Pinpoint the cell where the given text exists, returning its [x, y] midpoint coordinate. 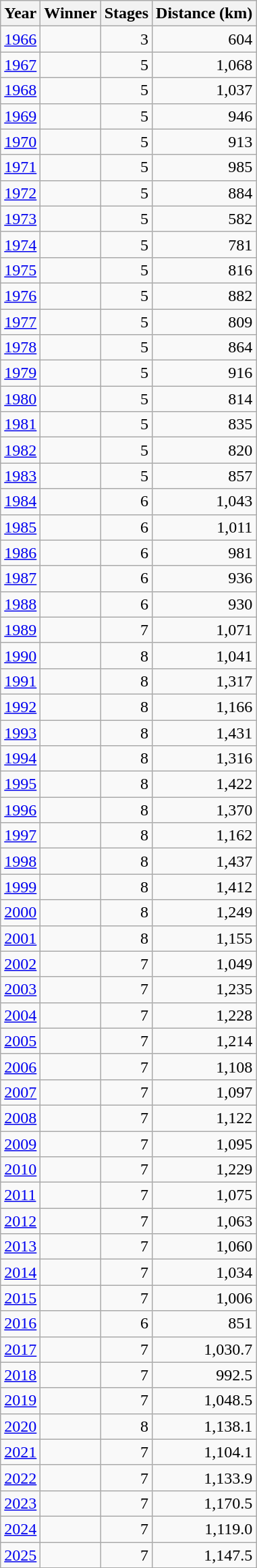
1991 [20, 681]
2001 [20, 938]
1999 [20, 887]
1,041 [204, 655]
1988 [20, 604]
Distance (km) [204, 13]
1,075 [204, 1195]
Winner [70, 13]
2019 [20, 1401]
1,006 [204, 1298]
2004 [20, 1015]
1,155 [204, 938]
2013 [20, 1247]
1973 [20, 219]
2007 [20, 1092]
814 [204, 399]
1985 [20, 527]
1971 [20, 167]
1,138.1 [204, 1426]
2020 [20, 1426]
Year [20, 13]
1972 [20, 193]
1981 [20, 425]
1,034 [204, 1272]
2023 [20, 1503]
1,037 [204, 90]
913 [204, 142]
1,119.0 [204, 1529]
2017 [20, 1349]
1976 [20, 296]
1,162 [204, 836]
2000 [20, 913]
2014 [20, 1272]
1,147.5 [204, 1555]
985 [204, 167]
1987 [20, 578]
1993 [20, 732]
1,122 [204, 1118]
3 [126, 39]
851 [204, 1324]
864 [204, 348]
1980 [20, 399]
1969 [20, 116]
1,317 [204, 681]
1,060 [204, 1247]
1,048.5 [204, 1401]
2008 [20, 1118]
2009 [20, 1144]
1984 [20, 502]
1970 [20, 142]
1,229 [204, 1170]
1,071 [204, 630]
884 [204, 193]
1,316 [204, 759]
1,043 [204, 502]
1,097 [204, 1092]
1982 [20, 450]
Stages [126, 13]
1,228 [204, 1015]
604 [204, 39]
820 [204, 450]
1,063 [204, 1221]
1,249 [204, 913]
1,095 [204, 1144]
1,437 [204, 861]
781 [204, 244]
1983 [20, 476]
1990 [20, 655]
1992 [20, 707]
835 [204, 425]
2010 [20, 1170]
1994 [20, 759]
2024 [20, 1529]
930 [204, 604]
1,133.9 [204, 1478]
2006 [20, 1066]
2002 [20, 964]
2016 [20, 1324]
1,068 [204, 65]
1,412 [204, 887]
1,170.5 [204, 1503]
2021 [20, 1452]
1,049 [204, 964]
1,422 [204, 784]
1978 [20, 348]
2018 [20, 1375]
981 [204, 553]
992.5 [204, 1375]
582 [204, 219]
2011 [20, 1195]
857 [204, 476]
1,214 [204, 1041]
1968 [20, 90]
1,431 [204, 732]
2012 [20, 1221]
1997 [20, 836]
1989 [20, 630]
1967 [20, 65]
936 [204, 578]
1,370 [204, 810]
1986 [20, 553]
1995 [20, 784]
2025 [20, 1555]
2022 [20, 1478]
1,104.1 [204, 1452]
916 [204, 373]
1979 [20, 373]
1975 [20, 270]
882 [204, 296]
1998 [20, 861]
1,030.7 [204, 1349]
809 [204, 322]
2003 [20, 990]
1,011 [204, 527]
1,166 [204, 707]
1,108 [204, 1066]
1977 [20, 322]
816 [204, 270]
1966 [20, 39]
1,235 [204, 990]
1974 [20, 244]
2015 [20, 1298]
946 [204, 116]
1996 [20, 810]
2005 [20, 1041]
